Output the (X, Y) coordinate of the center of the cell containing the given text.  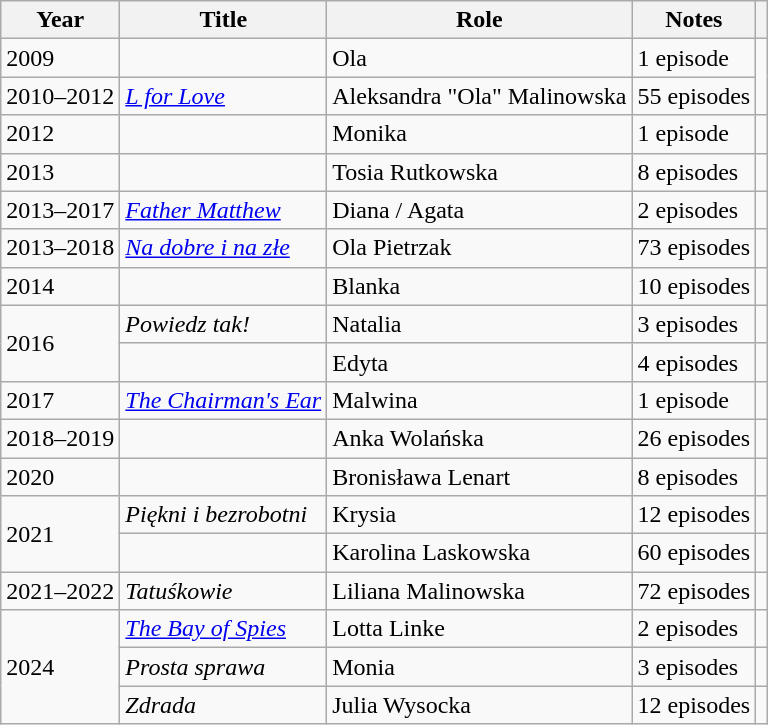
Krysia (480, 515)
Malwina (480, 400)
Title (224, 20)
60 episodes (694, 553)
Ola (480, 58)
4 episodes (694, 362)
Father Matthew (224, 210)
Natalia (480, 324)
55 episodes (694, 96)
2021–2022 (60, 591)
Role (480, 20)
Powiedz tak! (224, 324)
Na dobre i na złe (224, 248)
2012 (60, 134)
Karolina Laskowska (480, 553)
Aleksandra "Ola" Malinowska (480, 96)
Monia (480, 667)
Lotta Linke (480, 629)
Bronisława Lenart (480, 477)
Ola Pietrzak (480, 248)
Julia Wysocka (480, 705)
2010–2012 (60, 96)
Tatuśkowie (224, 591)
Liliana Malinowska (480, 591)
72 episodes (694, 591)
26 episodes (694, 438)
2013–2017 (60, 210)
The Chairman's Ear (224, 400)
Anka Wolańska (480, 438)
2016 (60, 343)
10 episodes (694, 286)
Diana / Agata (480, 210)
Edyta (480, 362)
Zdrada (224, 705)
2013–2018 (60, 248)
2017 (60, 400)
Notes (694, 20)
2014 (60, 286)
2021 (60, 534)
Prosta sprawa (224, 667)
2013 (60, 172)
Year (60, 20)
Tosia Rutkowska (480, 172)
Monika (480, 134)
2020 (60, 477)
The Bay of Spies (224, 629)
Piękni i bezrobotni (224, 515)
L for Love (224, 96)
73 episodes (694, 248)
2009 (60, 58)
Blanka (480, 286)
2024 (60, 667)
2018–2019 (60, 438)
